Provide the [X, Y] coordinate of the cell's center where the given text is located.  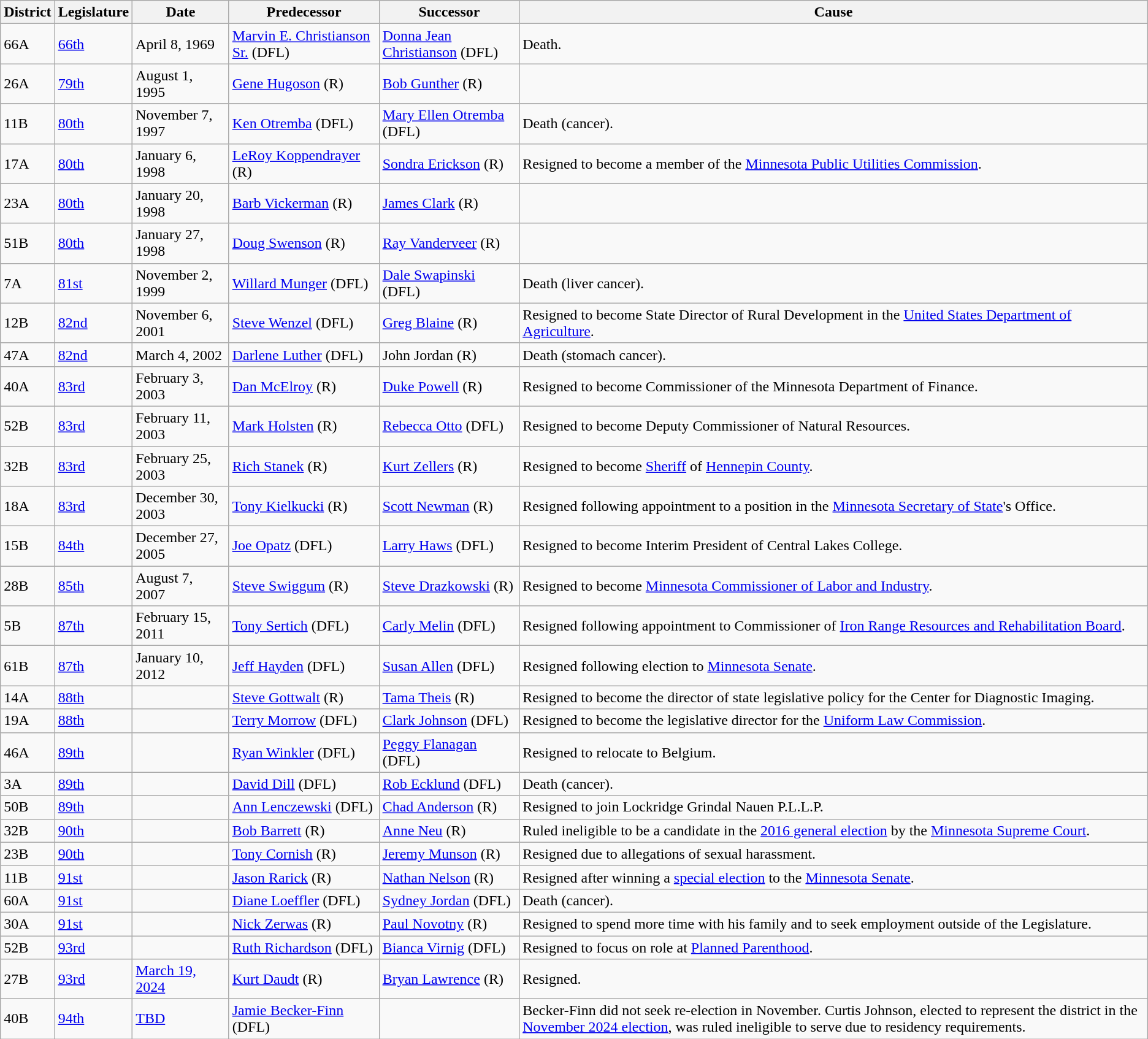
Ruth Richardson (DFL) [304, 948]
November 2, 1999 [181, 283]
December 27, 2005 [181, 546]
Greg Blaine (R) [449, 323]
28B [28, 586]
Jeff Hayden (DFL) [304, 666]
Resigned to become Interim President of Central Lakes College. [834, 546]
Tony Cornish (R) [304, 854]
17A [28, 163]
Bryan Lawrence (R) [449, 979]
Nathan Nelson (R) [449, 877]
Doug Swenson (R) [304, 243]
85th [93, 586]
Predecessor [304, 12]
81st [93, 283]
April 8, 1969 [181, 44]
Gene Hugoson (R) [304, 83]
Date [181, 12]
Jeremy Munson (R) [449, 854]
Ken Otremba (DFL) [304, 124]
Resigned following appointment to Commissioner of Iron Range Resources and Rehabilitation Board. [834, 626]
Barb Vickerman (R) [304, 204]
30A [28, 924]
February 11, 2003 [181, 426]
Legislature [93, 12]
Kurt Zellers (R) [449, 466]
January 10, 2012 [181, 666]
February 3, 2003 [181, 386]
Successor [449, 12]
47A [28, 355]
3A [28, 784]
50B [28, 807]
61B [28, 666]
Resigned to spend more time with his family and to seek employment outside of the Legislature. [834, 924]
Rich Stanek (R) [304, 466]
November 7, 1997 [181, 124]
James Clark (R) [449, 204]
Tama Theis (R) [449, 697]
Duke Powell (R) [449, 386]
51B [28, 243]
40A [28, 386]
Carly Melin (DFL) [449, 626]
Resigned following election to Minnesota Senate. [834, 666]
Peggy Flanagan (DFL) [449, 752]
Resigned to become Sheriff of Hennepin County. [834, 466]
79th [93, 83]
Resigned to relocate to Belgium. [834, 752]
5B [28, 626]
Steve Swiggum (R) [304, 586]
John Jordan (R) [449, 355]
Terry Morrow (DFL) [304, 721]
Ryan Winkler (DFL) [304, 752]
15B [28, 546]
Resigned. [834, 979]
Resigned to join Lockridge Grindal Nauen P.L.L.P. [834, 807]
Joe Opatz (DFL) [304, 546]
Kurt Daudt (R) [304, 979]
February 25, 2003 [181, 466]
TBD [181, 1019]
Bob Gunther (R) [449, 83]
Resigned to become the legislative director for the Uniform Law Commission. [834, 721]
Bianca Virnig (DFL) [449, 948]
December 30, 2003 [181, 507]
Rob Ecklund (DFL) [449, 784]
40B [28, 1019]
94th [93, 1019]
Susan Allen (DFL) [449, 666]
Resigned to become State Director of Rural Development in the United States Department of Agriculture. [834, 323]
23A [28, 204]
Resigned after winning a special election to the Minnesota Senate. [834, 877]
Steve Drazkowski (R) [449, 586]
Dan McElroy (R) [304, 386]
Darlene Luther (DFL) [304, 355]
January 6, 1998 [181, 163]
August 7, 2007 [181, 586]
Tony Kielkucki (R) [304, 507]
Jamie Becker-Finn (DFL) [304, 1019]
7A [28, 283]
March 19, 2024 [181, 979]
27B [28, 979]
January 27, 1998 [181, 243]
Resigned to become the director of state legislative policy for the Center for Diagnostic Imaging. [834, 697]
Steve Wenzel (DFL) [304, 323]
Resigned to become Minnesota Commissioner of Labor and Industry. [834, 586]
Ann Lenczewski (DFL) [304, 807]
Mary Ellen Otremba (DFL) [449, 124]
David Dill (DFL) [304, 784]
Resigned due to allegations of sexual harassment. [834, 854]
Anne Neu (R) [449, 830]
Jason Rarick (R) [304, 877]
Tony Sertich (DFL) [304, 626]
August 1, 1995 [181, 83]
Resigned to focus on role at Planned Parenthood. [834, 948]
Marvin E. Christianson Sr. (DFL) [304, 44]
46A [28, 752]
18A [28, 507]
Sydney Jordan (DFL) [449, 900]
66A [28, 44]
February 15, 2011 [181, 626]
Resigned to become Commissioner of the Minnesota Department of Finance. [834, 386]
Bob Barrett (R) [304, 830]
Resigned to become a member of the Minnesota Public Utilities Commission. [834, 163]
Diane Loeffler (DFL) [304, 900]
66th [93, 44]
Ray Vanderveer (R) [449, 243]
Willard Munger (DFL) [304, 283]
Dale Swapinski (DFL) [449, 283]
Nick Zerwas (R) [304, 924]
Chad Anderson (R) [449, 807]
Death (stomach cancer). [834, 355]
LeRoy Koppendrayer (R) [304, 163]
Death (liver cancer). [834, 283]
Cause [834, 12]
84th [93, 546]
January 20, 1998 [181, 204]
Clark Johnson (DFL) [449, 721]
23B [28, 854]
Mark Holsten (R) [304, 426]
Death. [834, 44]
Paul Novotny (R) [449, 924]
March 4, 2002 [181, 355]
12B [28, 323]
November 6, 2001 [181, 323]
Resigned following appointment to a position in the Minnesota Secretary of State's Office. [834, 507]
Larry Haws (DFL) [449, 546]
Scott Newman (R) [449, 507]
Sondra Erickson (R) [449, 163]
Donna Jean Christianson (DFL) [449, 44]
Rebecca Otto (DFL) [449, 426]
Ruled ineligible to be a candidate in the 2016 general election by the Minnesota Supreme Court. [834, 830]
60A [28, 900]
19A [28, 721]
14A [28, 697]
Steve Gottwalt (R) [304, 697]
26A [28, 83]
District [28, 12]
Resigned to become Deputy Commissioner of Natural Resources. [834, 426]
